Return the [X, Y] coordinate for the center point of the cell that contains the specified text.  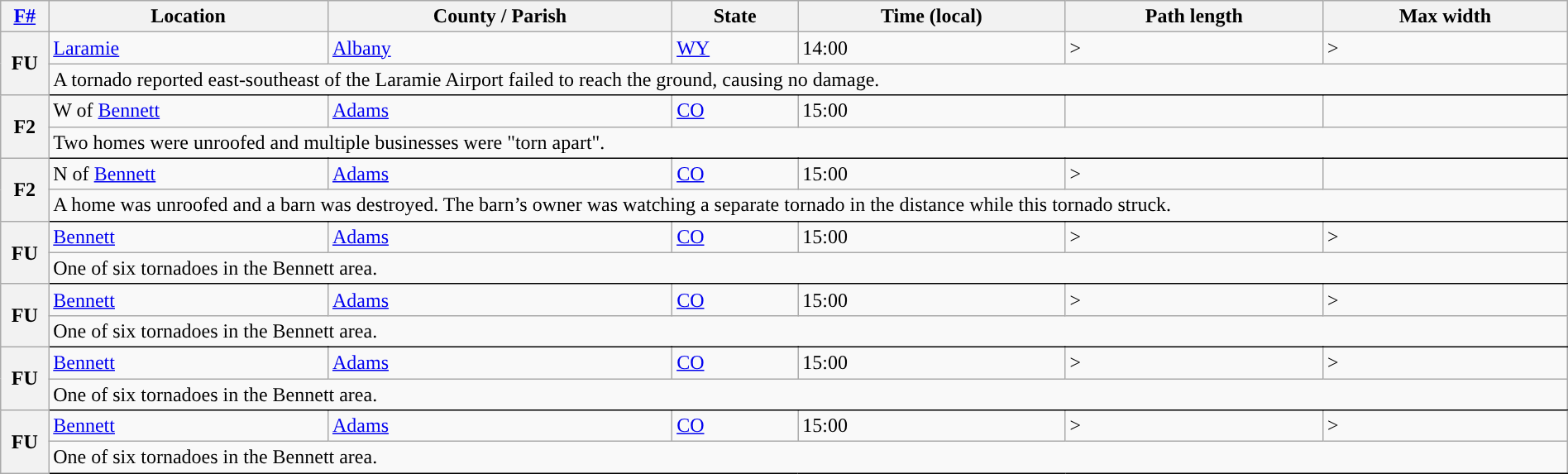
Laramie [189, 48]
State [735, 17]
14:00 [931, 48]
Albany [500, 48]
A home was unroofed and a barn was destroyed. The barn’s owner was watching a separate tornado in the distance while this tornado struck. [808, 205]
A tornado reported east-southeast of the Laramie Airport failed to reach the ground, causing no damage. [808, 79]
Time (local) [931, 17]
Path length [1194, 17]
F# [25, 17]
N of Bennett [189, 174]
Location [189, 17]
W of Bennett [189, 111]
WY [735, 48]
County / Parish [500, 17]
Max width [1446, 17]
Two homes were unroofed and multiple businesses were "torn apart". [808, 142]
